Return [X, Y] of the center of cell containing provided text 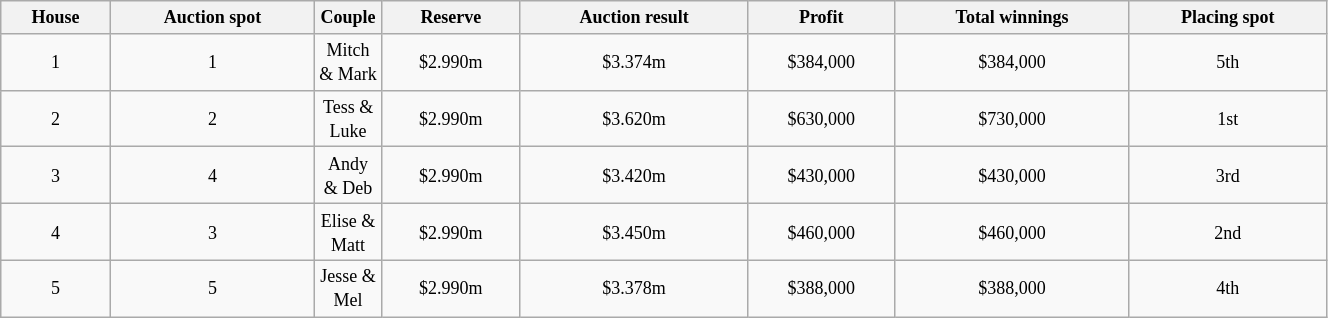
5th [1228, 62]
Andy & Deb [348, 176]
Mitch & Mark [348, 62]
$630,000 [822, 118]
Elise & Matt [348, 232]
3rd [1228, 176]
2nd [1228, 232]
$3.620m [634, 118]
$3.374m [634, 62]
4th [1228, 288]
1st [1228, 118]
Couple [348, 18]
Jesse & Mel [348, 288]
Profit [822, 18]
$3.450m [634, 232]
Tess & Luke [348, 118]
$3.420m [634, 176]
Auction spot [212, 18]
Total winnings [1012, 18]
House [56, 18]
$3.378m [634, 288]
Auction result [634, 18]
$730,000 [1012, 118]
Reserve [450, 18]
Placing spot [1228, 18]
